Scan for the cell matching the given text and deliver its (x, y) coordinate at center. 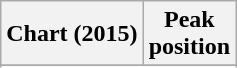
Peakposition (189, 34)
Chart (2015) (72, 34)
